Output the [X, Y] coordinate of the center of the cell containing the given text.  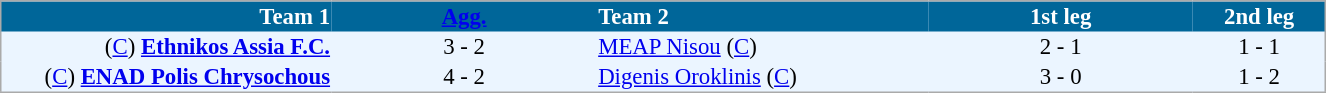
MEAP Nisou (C) [762, 47]
3 - 0 [1060, 77]
1 - 2 [1260, 77]
Team 2 [762, 16]
3 - 2 [464, 47]
2nd leg [1260, 16]
(C) Ethnikos Assia F.C. [166, 47]
Digenis Oroklinis (C) [762, 77]
2 - 1 [1060, 47]
1st leg [1060, 16]
(C) ENAD Polis Chrysochous [166, 77]
Team 1 [166, 16]
Agg. [464, 16]
4 - 2 [464, 77]
1 - 1 [1260, 47]
